Scan for the cell matching the given text and deliver its (X, Y) coordinate at center. 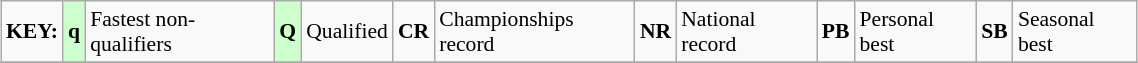
NR (656, 32)
National record (746, 32)
Q (288, 32)
SB (994, 32)
Championships record (534, 32)
Personal best (916, 32)
Qualified (347, 32)
Fastest non-qualifiers (180, 32)
CR (414, 32)
Seasonal best (1075, 32)
q (74, 32)
PB (836, 32)
KEY: (32, 32)
